Scan for the cell matching the given text and deliver its (X, Y) coordinate at center. 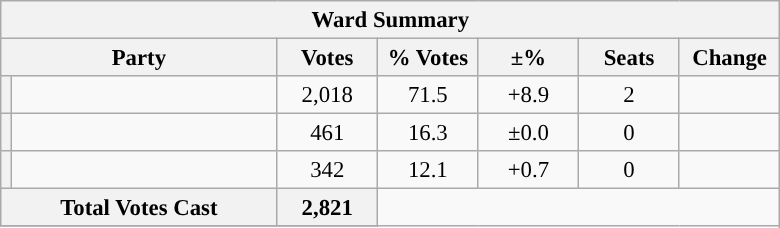
2,821 (328, 208)
% Votes (428, 58)
12.1 (428, 170)
Change (730, 58)
342 (328, 170)
+0.7 (528, 170)
2,018 (328, 95)
Party (139, 58)
+8.9 (528, 95)
Ward Summary (390, 20)
16.3 (428, 133)
71.5 (428, 95)
Seats (630, 58)
461 (328, 133)
±0.0 (528, 133)
Votes (328, 58)
2 (630, 95)
±% (528, 58)
Total Votes Cast (139, 208)
